Locate the cell with the specified text and output its [X, Y] center coordinate. 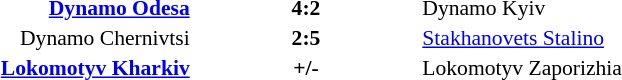
2:5 [306, 38]
